Detect which cell encompasses the target text, then output its [X, Y] center coordinate. 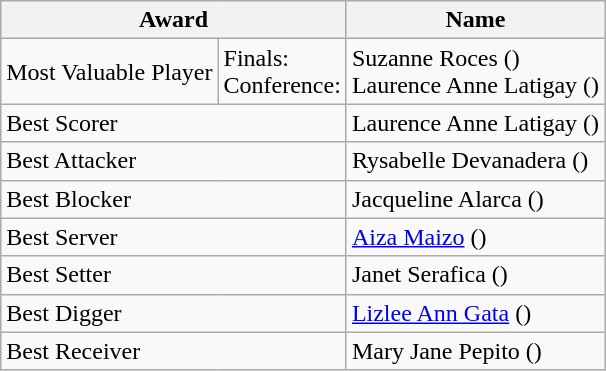
Suzanne Roces () Laurence Anne Latigay () [475, 72]
Finals:Conference: [282, 72]
Best Blocker [174, 199]
Award [174, 20]
Most Valuable Player [110, 72]
Best Digger [174, 313]
Best Scorer [174, 123]
Mary Jane Pepito () [475, 351]
Best Server [174, 237]
Best Setter [174, 275]
Name [475, 20]
Rysabelle Devanadera () [475, 161]
Best Receiver [174, 351]
Laurence Anne Latigay () [475, 123]
Janet Serafica () [475, 275]
Jacqueline Alarca () [475, 199]
Aiza Maizo () [475, 237]
Lizlee Ann Gata () [475, 313]
Best Attacker [174, 161]
